Pinpoint the cell where the given text exists, returning its (x, y) midpoint coordinate. 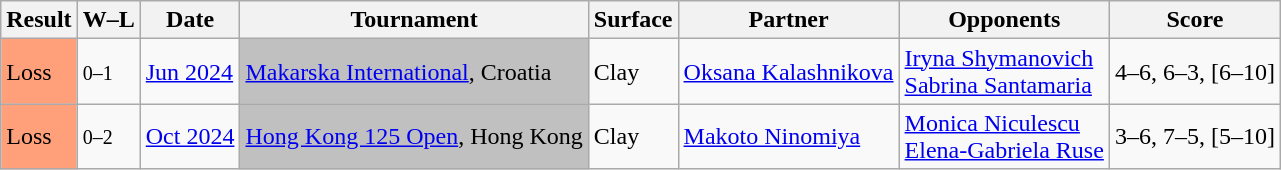
3–6, 7–5, [5–10] (1194, 136)
Result (39, 20)
Tournament (414, 20)
Monica Niculescu Elena-Gabriela Ruse (1004, 136)
Surface (633, 20)
Date (190, 20)
W–L (108, 20)
Score (1194, 20)
0–2 (108, 136)
Hong Kong 125 Open, Hong Kong (414, 136)
Makoto Ninomiya (788, 136)
0–1 (108, 72)
Opponents (1004, 20)
Iryna Shymanovich Sabrina Santamaria (1004, 72)
Makarska International, Croatia (414, 72)
Oct 2024 (190, 136)
Partner (788, 20)
4–6, 6–3, [6–10] (1194, 72)
Oksana Kalashnikova (788, 72)
Jun 2024 (190, 72)
